Extract the (X, Y) coordinate from the center of the cell holding the provided text.  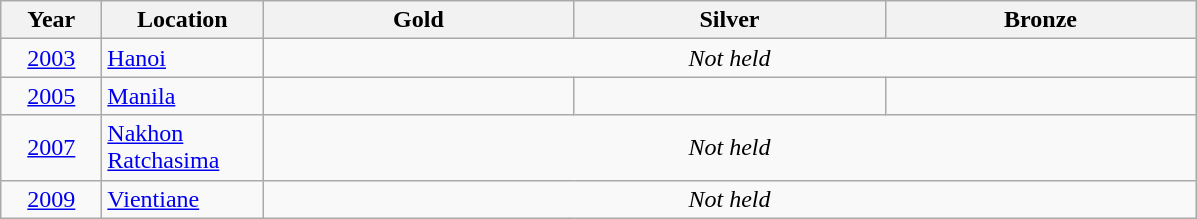
Gold (418, 20)
Bronze (1040, 20)
Vientiane (182, 199)
Year (52, 20)
2005 (52, 96)
Hanoi (182, 58)
Silver (730, 20)
2003 (52, 58)
Manila (182, 96)
2007 (52, 148)
2009 (52, 199)
Nakhon Ratchasima (182, 148)
Location (182, 20)
